Capture the cell that displays the provided text and extract its [x, y] central coordinate. 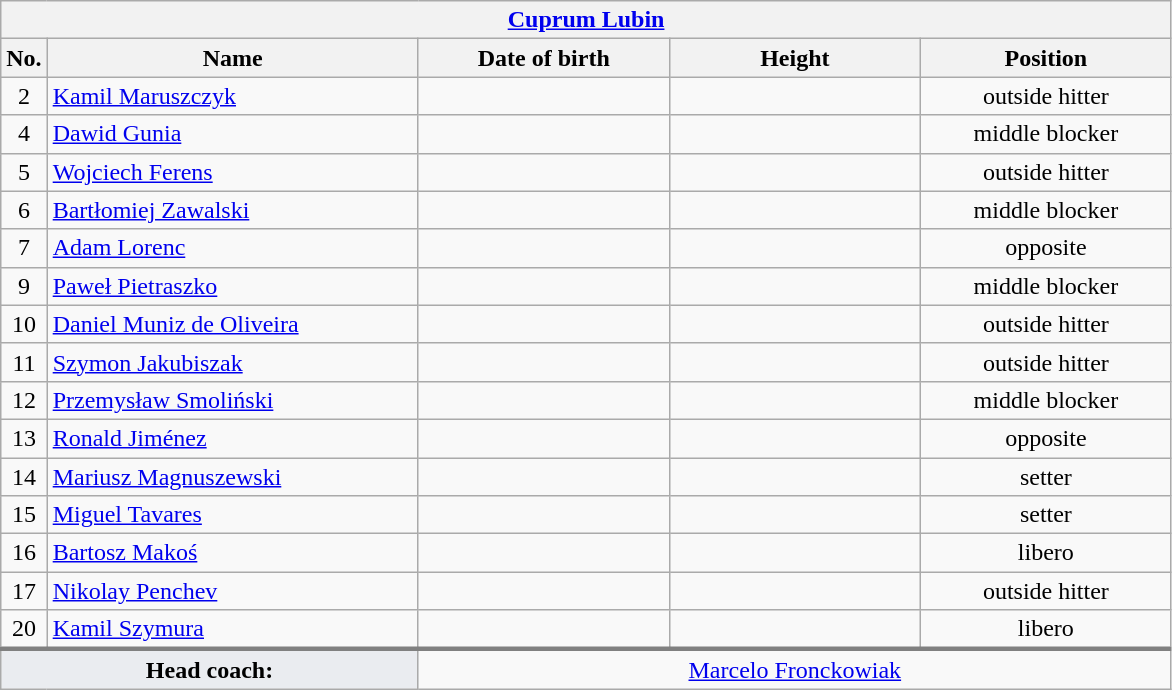
Adam Lorenc [232, 248]
Dawid Gunia [232, 134]
Nikolay Penchev [232, 591]
4 [24, 134]
Bartosz Makoś [232, 553]
5 [24, 172]
10 [24, 324]
Name [232, 58]
Position [1046, 58]
Kamil Szymura [232, 630]
2 [24, 96]
11 [24, 362]
9 [24, 286]
Marcelo Fronckowiak [794, 669]
15 [24, 515]
Cuprum Lubin [586, 20]
Daniel Muniz de Oliveira [232, 324]
Kamil Maruszczyk [232, 96]
6 [24, 210]
Mariusz Magnuszewski [232, 477]
Przemysław Smoliński [232, 400]
No. [24, 58]
Paweł Pietraszko [232, 286]
Miguel Tavares [232, 515]
12 [24, 400]
7 [24, 248]
Szymon Jakubiszak [232, 362]
17 [24, 591]
14 [24, 477]
Wojciech Ferens [232, 172]
Ronald Jiménez [232, 438]
Date of birth [544, 58]
16 [24, 553]
13 [24, 438]
Bartłomiej Zawalski [232, 210]
Head coach: [210, 669]
20 [24, 630]
Height [794, 58]
